Search for the cell housing the specified text and yield its [X, Y] center coordinate. 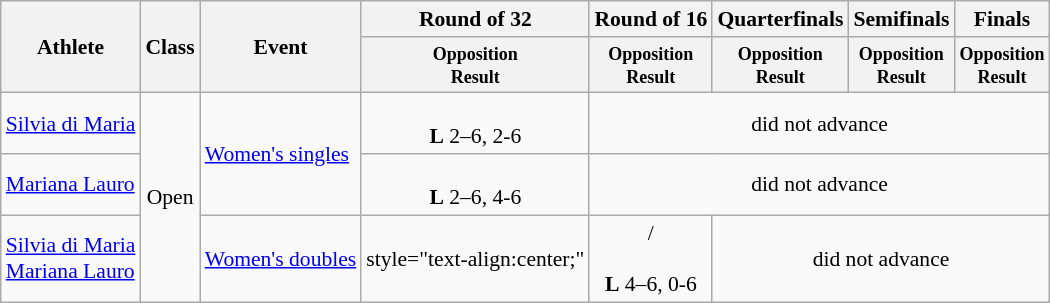
/L 4–6, 0-6 [650, 258]
Finals [1002, 19]
Athlete [71, 47]
Mariana Lauro [71, 184]
Class [170, 47]
Silvia di Maria [71, 124]
style="text-align:center;" [475, 258]
Semifinals [901, 19]
Silvia di Maria Mariana Lauro [71, 258]
Women's singles [281, 154]
Quarterfinals [780, 19]
L 2–6, 2-6 [475, 124]
Round of 32 [475, 19]
Open [170, 198]
Round of 16 [650, 19]
Event [281, 47]
L 2–6, 4-6 [475, 184]
Women's doubles [281, 258]
